Provide the [X, Y] coordinate of the cell's center where the given text is located.  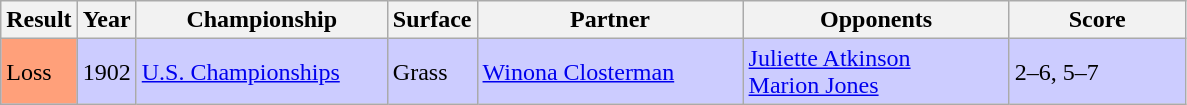
Loss [39, 72]
Grass [432, 72]
Championship [262, 20]
Score [1097, 20]
Surface [432, 20]
Partner [610, 20]
Opponents [876, 20]
Winona Closterman [610, 72]
Juliette Atkinson Marion Jones [876, 72]
Year [106, 20]
2–6, 5–7 [1097, 72]
1902 [106, 72]
U.S. Championships [262, 72]
Result [39, 20]
